Output the [X, Y] coordinate of the center of the cell containing the given text.  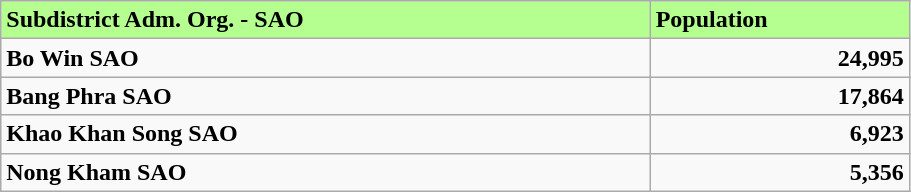
Khao Khan Song SAO [326, 134]
Subdistrict Adm. Org. - SAO [326, 20]
5,356 [780, 172]
24,995 [780, 58]
Nong Kham SAO [326, 172]
Population [780, 20]
Bang Phra SAO [326, 96]
17,864 [780, 96]
6,923 [780, 134]
Bo Win SAO [326, 58]
